Scan for the cell matching the given text and deliver its (X, Y) coordinate at center. 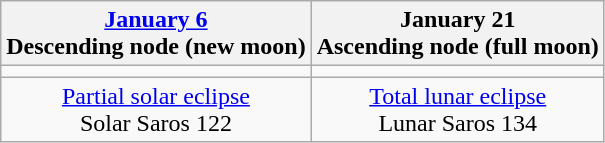
Partial solar eclipseSolar Saros 122 (156, 110)
January 6Descending node (new moon) (156, 34)
Total lunar eclipseLunar Saros 134 (458, 110)
January 21Ascending node (full moon) (458, 34)
